Return (x, y) of the center of cell containing provided text 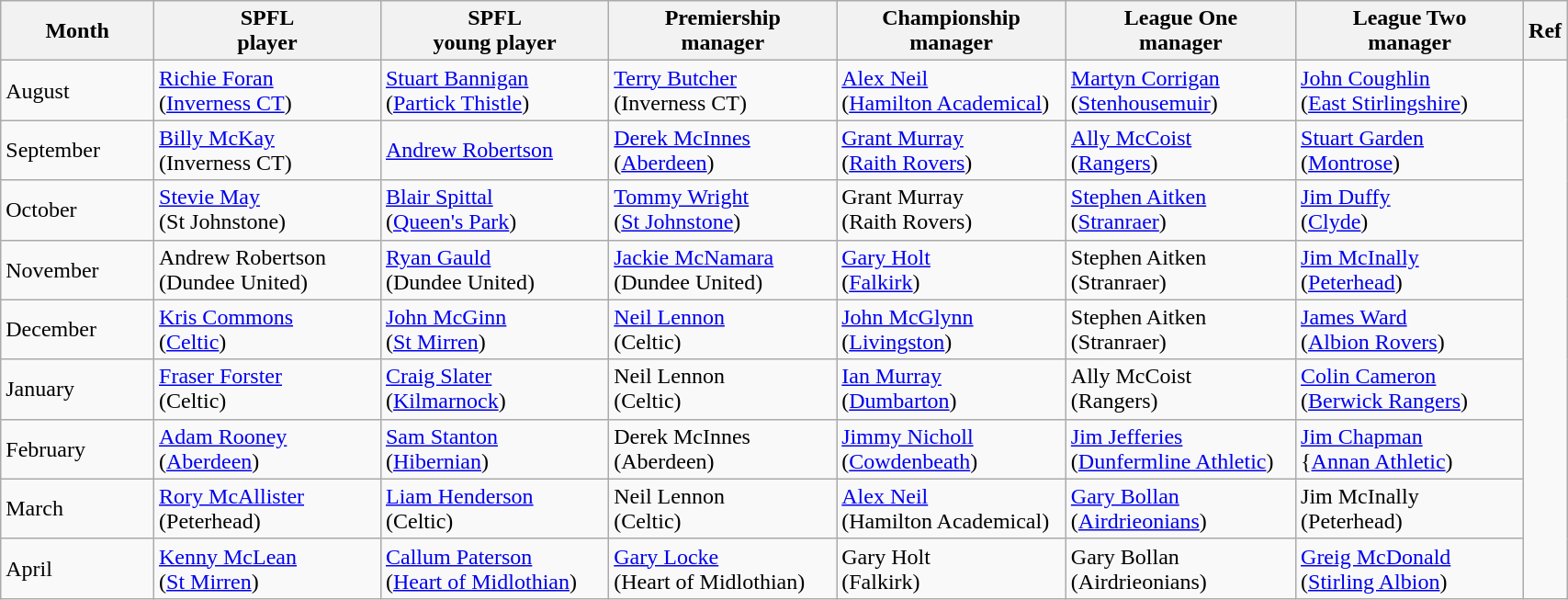
SPFLplayer (268, 31)
Ryan Gauld(Dundee United) (494, 270)
League Onemanager (1180, 31)
Stevie May(St Johnstone) (268, 209)
Jim Duffy(Clyde) (1410, 209)
Premiershipmanager (723, 31)
Ian Murray(Dumbarton) (952, 390)
Kris Commons(Celtic) (268, 329)
Billy McKay(Inverness CT) (268, 151)
Greig McDonald(Stirling Albion) (1410, 568)
April (77, 568)
James Ward(Albion Rovers) (1410, 329)
Jimmy Nicholl(Cowdenbeath) (952, 448)
February (77, 448)
Andrew Robertson(Dundee United) (268, 270)
Month (77, 31)
League Twomanager (1410, 31)
Craig Slater(Kilmarnock) (494, 390)
Blair Spittal(Queen's Park) (494, 209)
September (77, 151)
Ref (1545, 31)
Callum Paterson(Heart of Midlothian) (494, 568)
December (77, 329)
October (77, 209)
John McGinn(St Mirren) (494, 329)
Andrew Robertson (494, 151)
Gary Locke(Heart of Midlothian) (723, 568)
Martyn Corrigan(Stenhousemuir) (1180, 90)
Tommy Wright(St Johnstone) (723, 209)
November (77, 270)
Adam Rooney(Aberdeen) (268, 448)
Sam Stanton(Hibernian) (494, 448)
Jim Jefferies(Dunfermline Athletic) (1180, 448)
March (77, 509)
John McGlynn(Livingston) (952, 329)
Colin Cameron(Berwick Rangers) (1410, 390)
January (77, 390)
Jim Chapman{Annan Athletic) (1410, 448)
John Coughlin(East Stirlingshire) (1410, 90)
Kenny McLean(St Mirren) (268, 568)
Stuart Bannigan(Partick Thistle) (494, 90)
SPFLyoung player (494, 31)
Stuart Garden(Montrose) (1410, 151)
Richie Foran(Inverness CT) (268, 90)
Jackie McNamara(Dundee United) (723, 270)
Rory McAllister(Peterhead) (268, 509)
Terry Butcher(Inverness CT) (723, 90)
Liam Henderson(Celtic) (494, 509)
August (77, 90)
Fraser Forster(Celtic) (268, 390)
Championshipmanager (952, 31)
